Output the [x, y] coordinate of the center of the cell containing the given text.  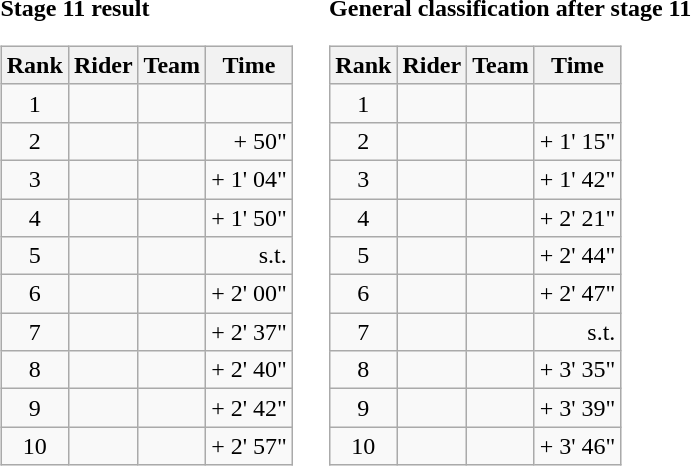
+ 2' 37" [250, 332]
+ 2' 47" [578, 294]
+ 3' 35" [578, 370]
+ 1' 42" [578, 179]
+ 3' 46" [578, 446]
+ 2' 40" [250, 370]
+ 1' 04" [250, 179]
+ 1' 50" [250, 217]
+ 2' 42" [250, 408]
+ 2' 57" [250, 446]
+ 2' 00" [250, 294]
+ 2' 44" [578, 256]
+ 1' 15" [578, 141]
+ 2' 21" [578, 217]
+ 50" [250, 141]
+ 3' 39" [578, 408]
